Return [X, Y] of the center of cell containing provided text 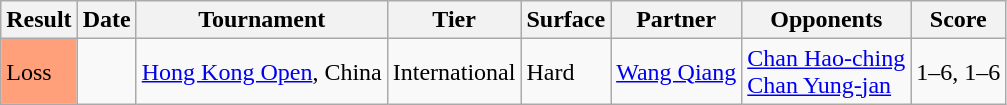
Tournament [262, 20]
Score [958, 20]
Chan Hao-ching Chan Yung-jan [826, 72]
Opponents [826, 20]
Surface [566, 20]
International [454, 72]
Partner [676, 20]
Tier [454, 20]
Date [106, 20]
Hong Kong Open, China [262, 72]
Result [39, 20]
1–6, 1–6 [958, 72]
Wang Qiang [676, 72]
Hard [566, 72]
Loss [39, 72]
